Capture the cell that displays the provided text and extract its (X, Y) central coordinate. 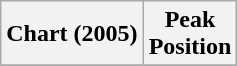
PeakPosition (190, 34)
Chart (2005) (72, 34)
